Output the [x, y] coordinate of the center of the cell containing the given text.  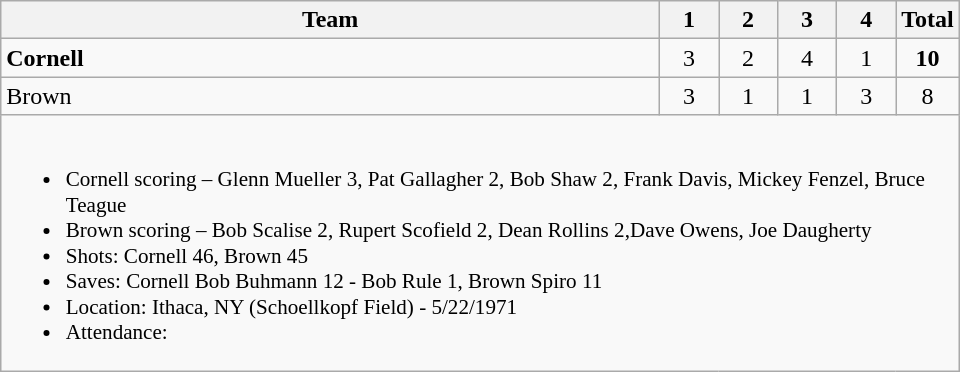
Team [330, 20]
10 [928, 58]
Total [928, 20]
Cornell [330, 58]
8 [928, 96]
Brown [330, 96]
